For the text-containing cell, return its midpoint in [x, y] coordinate format. 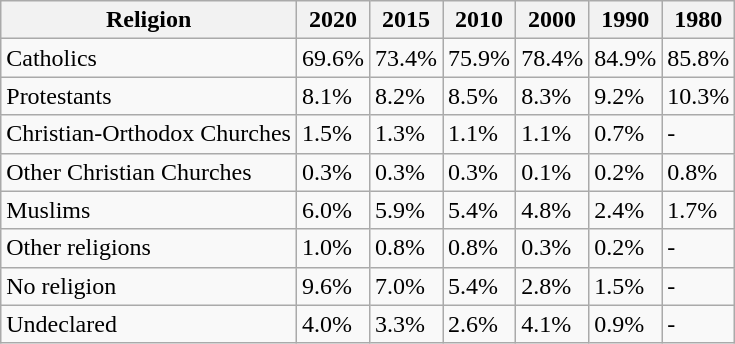
2015 [406, 20]
Other religions [149, 248]
Catholics [149, 58]
6.0% [332, 210]
8.5% [480, 96]
69.6% [332, 58]
2010 [480, 20]
Religion [149, 20]
1990 [626, 20]
2000 [552, 20]
0.7% [626, 134]
0.1% [552, 172]
2.4% [626, 210]
Protestants [149, 96]
10.3% [698, 96]
1.3% [406, 134]
75.9% [480, 58]
8.2% [406, 96]
No religion [149, 286]
Other Christian Churches [149, 172]
84.9% [626, 58]
0.9% [626, 324]
7.0% [406, 286]
8.1% [332, 96]
1980 [698, 20]
9.6% [332, 286]
85.8% [698, 58]
4.8% [552, 210]
2.6% [480, 324]
Christian-Orthodox Churches [149, 134]
4.0% [332, 324]
73.4% [406, 58]
Muslims [149, 210]
3.3% [406, 324]
1.7% [698, 210]
Undeclared [149, 324]
2020 [332, 20]
1.0% [332, 248]
9.2% [626, 96]
5.9% [406, 210]
78.4% [552, 58]
2.8% [552, 286]
8.3% [552, 96]
4.1% [552, 324]
